Scan for the cell matching the given text and deliver its (X, Y) coordinate at center. 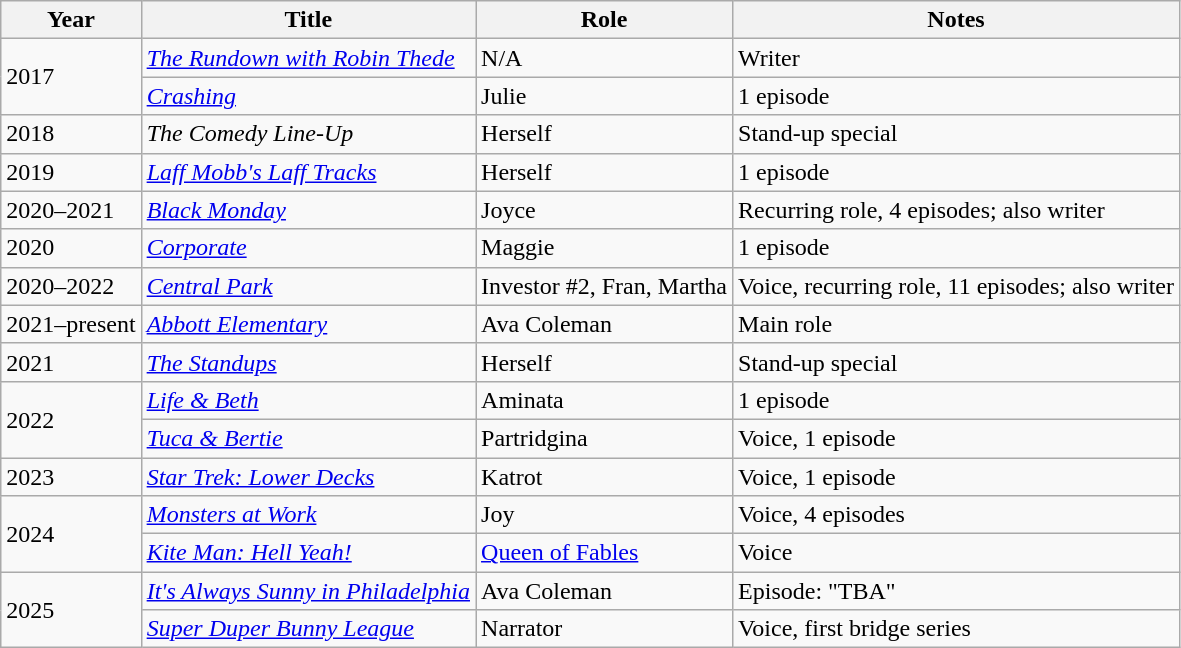
Year (71, 20)
2021 (71, 362)
2022 (71, 419)
Super Duper Bunny League (308, 629)
Central Park (308, 286)
2020–2021 (71, 210)
Joyce (604, 210)
Corporate (308, 248)
Queen of Fables (604, 553)
Investor #2, Fran, Martha (604, 286)
Abbott Elementary (308, 324)
Voice (956, 553)
Tuca & Bertie (308, 438)
Voice, 4 episodes (956, 515)
Aminata (604, 400)
Role (604, 20)
Main role (956, 324)
Joy (604, 515)
The Standups (308, 362)
N/A (604, 58)
Maggie (604, 248)
2024 (71, 534)
Katrot (604, 477)
The Rundown with Robin Thede (308, 58)
Crashing (308, 96)
Star Trek: Lower Decks (308, 477)
Voice, first bridge series (956, 629)
2023 (71, 477)
Writer (956, 58)
It's Always Sunny in Philadelphia (308, 591)
Monsters at Work (308, 515)
2020–2022 (71, 286)
Partridgina (604, 438)
Episode: "TBA" (956, 591)
Voice, recurring role, 11 episodes; also writer (956, 286)
The Comedy Line-Up (308, 134)
2025 (71, 610)
Laff Mobb's Laff Tracks (308, 172)
2021–present (71, 324)
Recurring role, 4 episodes; also writer (956, 210)
2017 (71, 77)
Title (308, 20)
Black Monday (308, 210)
Life & Beth (308, 400)
2018 (71, 134)
2019 (71, 172)
2020 (71, 248)
Narrator (604, 629)
Kite Man: Hell Yeah! (308, 553)
Notes (956, 20)
Julie (604, 96)
